Scan for the cell matching the given text and deliver its [x, y] coordinate at center. 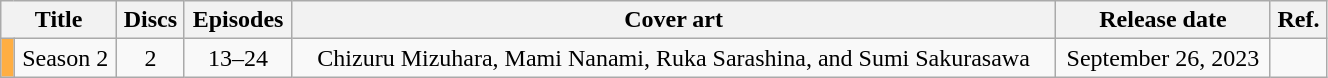
Chizuru Mizuhara, Mami Nanami, Ruka Sarashina, and Sumi Sakurasawa [674, 58]
Release date [1162, 20]
Ref. [1298, 20]
Discs [150, 20]
Title [59, 20]
2 [150, 58]
13–24 [238, 58]
Season 2 [65, 58]
Cover art [674, 20]
Episodes [238, 20]
September 26, 2023 [1162, 58]
